For the text-containing cell, return its midpoint in [x, y] coordinate format. 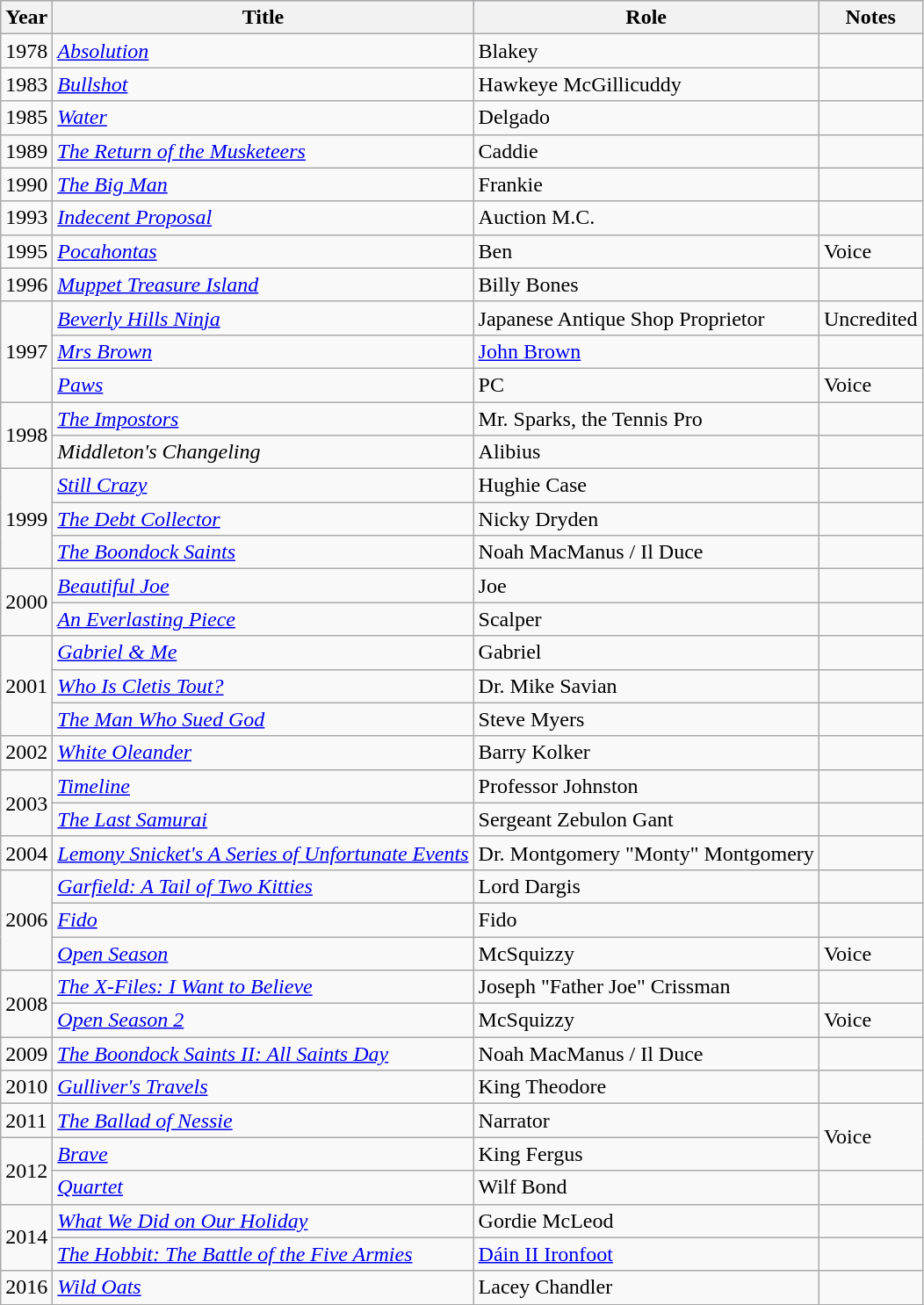
The Return of the Musketeers [263, 151]
Delgado [646, 118]
What We Did on Our Holiday [263, 1221]
Gulliver's Travels [263, 1087]
Role [646, 18]
2006 [26, 919]
Title [263, 18]
The X-Files: I Want to Believe [263, 987]
King Theodore [646, 1087]
2016 [26, 1287]
Hawkeye McGillicuddy [646, 84]
Year [26, 18]
2004 [26, 853]
The Debt Collector [263, 519]
1985 [26, 118]
Nicky Dryden [646, 519]
2014 [26, 1237]
1989 [26, 151]
Professor Johnston [646, 786]
Narrator [646, 1121]
Who Is Cletis Tout? [263, 686]
1995 [26, 251]
2002 [26, 753]
Uncredited [870, 318]
2012 [26, 1171]
Wild Oats [263, 1287]
The Ballad of Nessie [263, 1121]
Muppet Treasure Island [263, 285]
Wilf Bond [646, 1187]
Auction M.C. [646, 218]
1990 [26, 184]
2003 [26, 803]
Lacey Chandler [646, 1287]
1996 [26, 285]
Dáin II Ironfoot [646, 1254]
John Brown [646, 351]
Mrs Brown [263, 351]
Indecent Proposal [263, 218]
Garfield: A Tail of Two Kitties [263, 886]
Gabriel [646, 652]
Caddie [646, 151]
The Boondock Saints II: All Saints Day [263, 1054]
2000 [26, 602]
Water [263, 118]
PC [646, 385]
Joseph "Father Joe" Crissman [646, 987]
Open Season 2 [263, 1020]
Dr. Mike Savian [646, 686]
White Oleander [263, 753]
1978 [26, 51]
Steve Myers [646, 719]
An Everlasting Piece [263, 619]
1983 [26, 84]
1997 [26, 351]
2010 [26, 1087]
Still Crazy [263, 486]
Japanese Antique Shop Proprietor [646, 318]
1999 [26, 519]
The Big Man [263, 184]
King Fergus [646, 1154]
Billy Bones [646, 285]
The Man Who Sued God [263, 719]
Timeline [263, 786]
1998 [26, 436]
Middleton's Changeling [263, 452]
The Last Samurai [263, 819]
Ben [646, 251]
Pocahontas [263, 251]
1993 [26, 218]
Beverly Hills Ninja [263, 318]
Beautiful Joe [263, 586]
Gabriel & Me [263, 652]
The Boondock Saints [263, 552]
Notes [870, 18]
Mr. Sparks, the Tennis Pro [646, 419]
Absolution [263, 51]
Lemony Snicket's A Series of Unfortunate Events [263, 853]
Blakey [646, 51]
Scalper [646, 619]
Sergeant Zebulon Gant [646, 819]
Barry Kolker [646, 753]
Alibius [646, 452]
Bullshot [263, 84]
2009 [26, 1054]
Brave [263, 1154]
The Hobbit: The Battle of the Five Armies [263, 1254]
Hughie Case [646, 486]
Frankie [646, 184]
Quartet [263, 1187]
Dr. Montgomery "Monty" Montgomery [646, 853]
Lord Dargis [646, 886]
2008 [26, 1004]
Paws [263, 385]
2001 [26, 686]
Gordie McLeod [646, 1221]
Open Season [263, 953]
2011 [26, 1121]
Joe [646, 586]
The Impostors [263, 419]
